Output the [X, Y] coordinate of the center of the cell containing the given text.  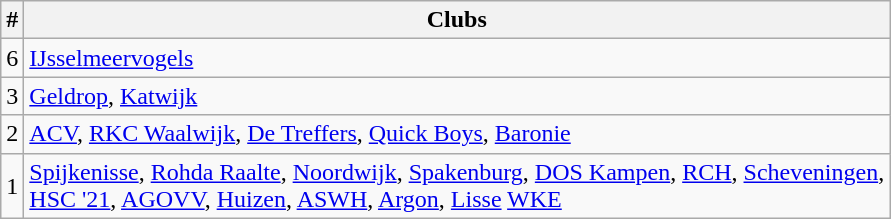
Spijkenisse, Rohda Raalte, Noordwijk, Spakenburg, DOS Kampen, RCH, Scheveningen,HSC '21, AGOVV, Huizen, ASWH, Argon, Lisse WKE [457, 186]
IJsselmeervogels [457, 58]
Clubs [457, 20]
# [12, 20]
ACV, RKC Waalwijk, De Treffers, Quick Boys, Baronie [457, 134]
Geldrop, Katwijk [457, 96]
3 [12, 96]
6 [12, 58]
2 [12, 134]
1 [12, 186]
